Return [X, Y] of the center of cell containing provided text 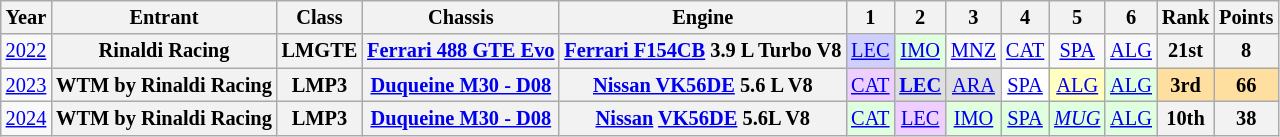
1 [870, 17]
21st [1186, 51]
6 [1131, 17]
3rd [1186, 85]
3 [974, 17]
ARA [974, 85]
MNZ [974, 51]
4 [1025, 17]
Rinaldi Racing [164, 51]
2022 [26, 51]
38 [1246, 118]
8 [1246, 51]
Ferrari F154CB 3.9 L Turbo V8 [702, 51]
2 [920, 17]
Nissan VK56DE 5.6 L V8 [702, 85]
Entrant [164, 17]
Year [26, 17]
Chassis [460, 17]
5 [1077, 17]
Rank [1186, 17]
Points [1246, 17]
LMGTE [320, 51]
Class [320, 17]
Engine [702, 17]
2023 [26, 85]
66 [1246, 85]
10th [1186, 118]
Ferrari 488 GTE Evo [460, 51]
MUG [1077, 118]
Nissan VK56DE 5.6L V8 [702, 118]
2024 [26, 118]
